Detect which cell encompasses the target text, then output its [x, y] center coordinate. 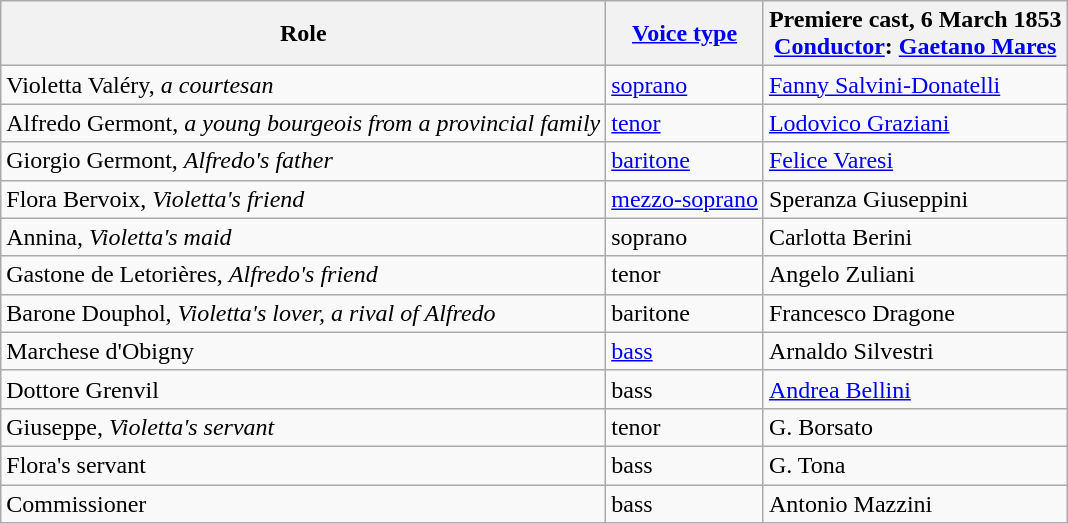
Carlotta Berini [915, 237]
mezzo-soprano [685, 199]
Violetta Valéry, a courtesan [304, 85]
Premiere cast, 6 March 1853Conductor: Gaetano Mares [915, 34]
G. Borsato [915, 427]
Fanny Salvini-Donatelli [915, 85]
Marchese d'Obigny [304, 351]
Barone Douphol, Violetta's lover, a rival of Alfredo [304, 313]
Lodovico Graziani [915, 123]
Giuseppe, Violetta's servant [304, 427]
Commissioner [304, 503]
Voice type [685, 34]
Role [304, 34]
Andrea Bellini [915, 389]
Francesco Dragone [915, 313]
Antonio Mazzini [915, 503]
Gastone de Letorières, Alfredo's friend [304, 275]
Dottore Grenvil [304, 389]
Arnaldo Silvestri [915, 351]
Annina, Violetta's maid [304, 237]
Giorgio Germont, Alfredo's father [304, 161]
Flora Bervoix, Violetta's friend [304, 199]
G. Tona [915, 465]
Flora's servant [304, 465]
Alfredo Germont, a young bourgeois from a provincial family [304, 123]
Felice Varesi [915, 161]
Angelo Zuliani [915, 275]
Speranza Giuseppini [915, 199]
